Detect which cell encompasses the target text, then output its [X, Y] center coordinate. 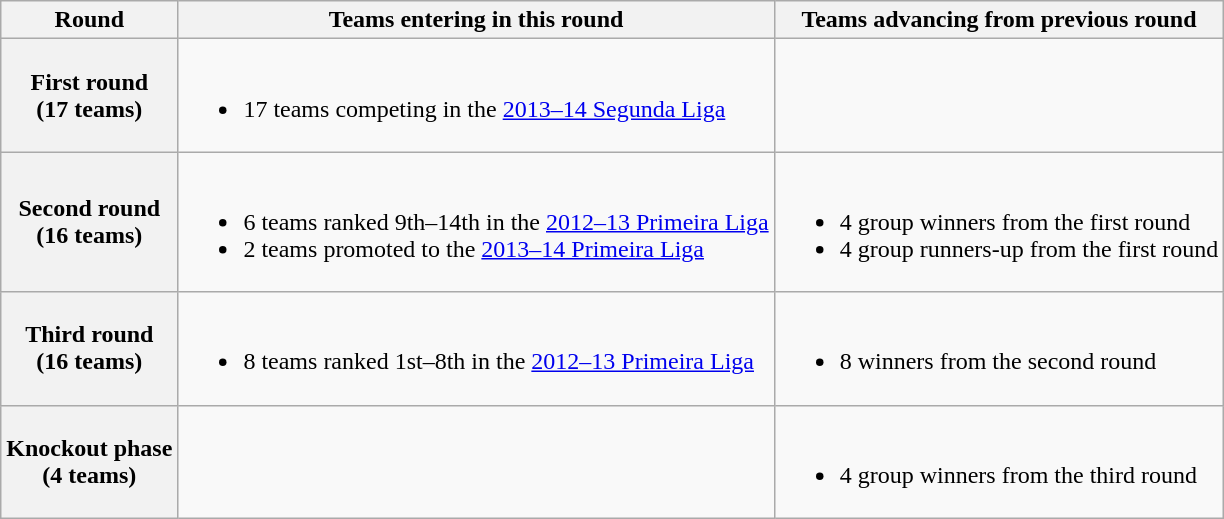
17 teams competing in the 2013–14 Segunda Liga [476, 96]
4 group winners from the third round [999, 462]
8 winners from the second round [999, 348]
6 teams ranked 9th–14th in the 2012–13 Primeira Liga2 teams promoted to the 2013–14 Primeira Liga [476, 222]
First round(17 teams) [90, 96]
Second round(16 teams) [90, 222]
Round [90, 20]
4 group winners from the first round4 group runners-up from the first round [999, 222]
Third round(16 teams) [90, 348]
Knockout phase(4 teams) [90, 462]
Teams entering in this round [476, 20]
8 teams ranked 1st–8th in the 2012–13 Primeira Liga [476, 348]
Teams advancing from previous round [999, 20]
